Locate the cell with the specified text and output its [x, y] center coordinate. 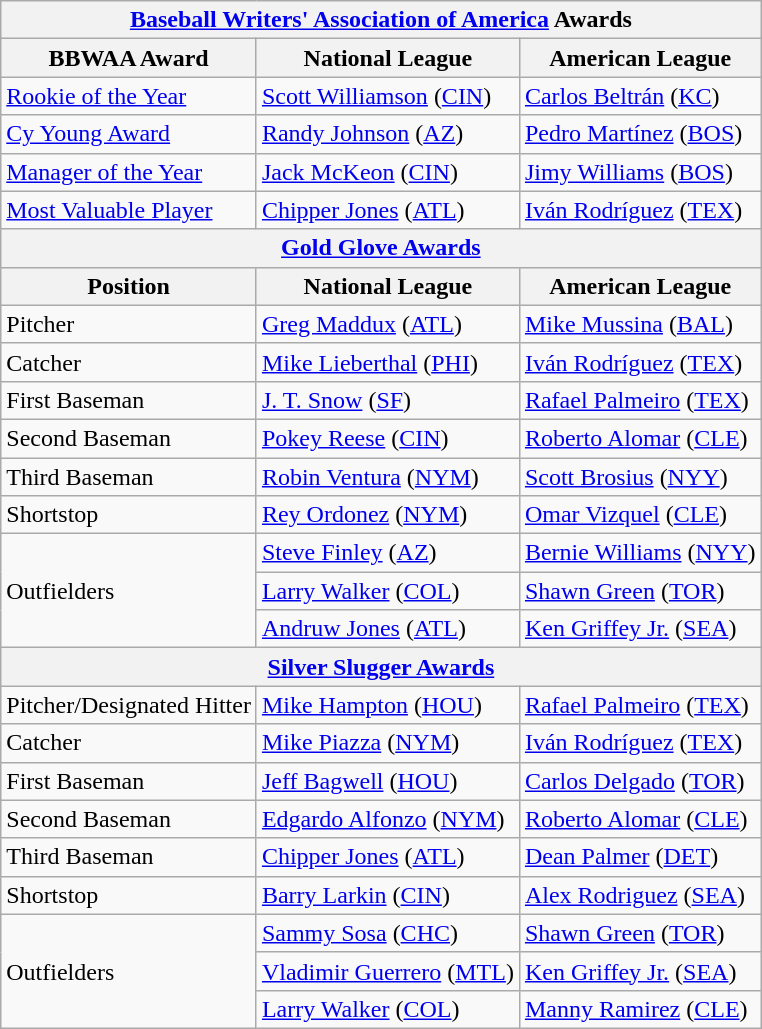
Greg Maddux (ATL) [388, 324]
Pitcher/Designated Hitter [129, 705]
Rookie of the Year [129, 96]
Barry Larkin (CIN) [388, 895]
Pedro Martínez (BOS) [640, 134]
Carlos Delgado (TOR) [640, 781]
Scott Brosius (NYY) [640, 477]
Cy Young Award [129, 134]
Pokey Reese (CIN) [388, 438]
Jeff Bagwell (HOU) [388, 781]
Pitcher [129, 324]
Randy Johnson (AZ) [388, 134]
Jack McKeon (CIN) [388, 172]
Bernie Williams (NYY) [640, 553]
Mike Hampton (HOU) [388, 705]
Position [129, 286]
Steve Finley (AZ) [388, 553]
Dean Palmer (DET) [640, 857]
Mike Piazza (NYM) [388, 743]
Gold Glove Awards [381, 248]
Rey Ordonez (NYM) [388, 515]
Edgardo Alfonzo (NYM) [388, 819]
Robin Ventura (NYM) [388, 477]
Manny Ramirez (CLE) [640, 1009]
Andruw Jones (ATL) [388, 629]
Manager of the Year [129, 172]
Silver Slugger Awards [381, 667]
Alex Rodriguez (SEA) [640, 895]
Carlos Beltrán (KC) [640, 96]
Vladimir Guerrero (MTL) [388, 971]
Sammy Sosa (CHC) [388, 933]
J. T. Snow (SF) [388, 400]
Jimy Williams (BOS) [640, 172]
Mike Mussina (BAL) [640, 324]
Omar Vizquel (CLE) [640, 515]
Scott Williamson (CIN) [388, 96]
BBWAA Award [129, 58]
Baseball Writers' Association of America Awards [381, 20]
Most Valuable Player [129, 210]
Mike Lieberthal (PHI) [388, 362]
